Provide the [X, Y] coordinate of the cell's center where the given text is located.  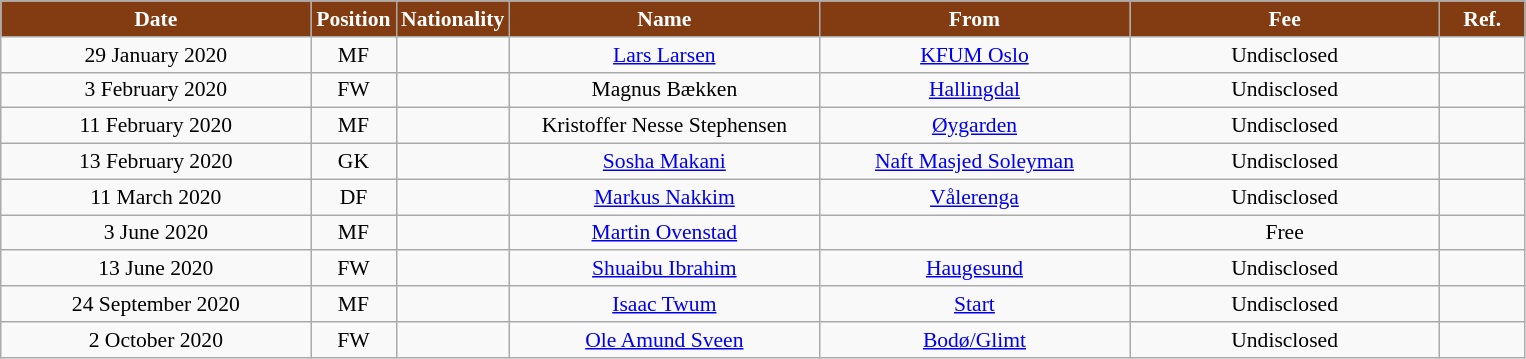
Ole Amund Sveen [664, 340]
Øygarden [974, 126]
3 February 2020 [156, 90]
Start [974, 304]
Lars Larsen [664, 55]
24 September 2020 [156, 304]
Free [1285, 233]
Sosha Makani [664, 162]
Fee [1285, 19]
2 October 2020 [156, 340]
Vålerenga [974, 197]
From [974, 19]
Markus Nakkim [664, 197]
3 June 2020 [156, 233]
13 February 2020 [156, 162]
DF [354, 197]
Kristoffer Nesse Stephensen [664, 126]
Haugesund [974, 269]
13 June 2020 [156, 269]
11 March 2020 [156, 197]
Shuaibu Ibrahim [664, 269]
KFUM Oslo [974, 55]
Bodø/Glimt [974, 340]
Magnus Bækken [664, 90]
29 January 2020 [156, 55]
Nationality [452, 19]
Position [354, 19]
Name [664, 19]
11 February 2020 [156, 126]
Ref. [1482, 19]
Hallingdal [974, 90]
Date [156, 19]
Naft Masjed Soleyman [974, 162]
Martin Ovenstad [664, 233]
GK [354, 162]
Isaac Twum [664, 304]
